Return (X, Y) of the center of cell containing provided text 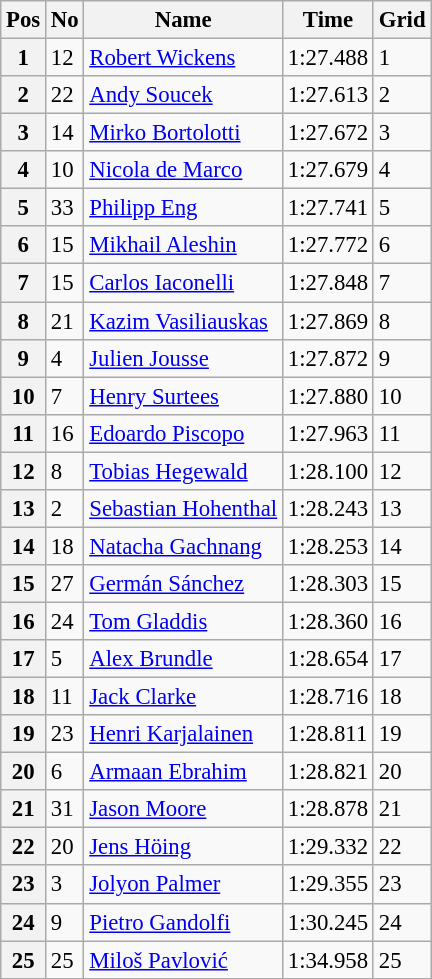
Germán Sánchez (184, 584)
Sebastian Hohenthal (184, 509)
33 (65, 208)
Armaan Ebrahim (184, 772)
31 (65, 809)
Jolyon Palmer (184, 885)
Natacha Gachnang (184, 546)
Miloš Pavlović (184, 960)
Mirko Bortolotti (184, 133)
1:27.488 (328, 58)
1:28.654 (328, 659)
Robert Wickens (184, 58)
1:29.332 (328, 847)
Name (184, 20)
1:29.355 (328, 885)
Pietro Gandolfi (184, 922)
1:28.716 (328, 697)
Edoardo Piscopo (184, 433)
Nicola de Marco (184, 170)
Grid (402, 20)
Alex Brundle (184, 659)
1:28.360 (328, 621)
1:27.872 (328, 358)
1:27.848 (328, 283)
No (65, 20)
1:27.963 (328, 433)
1:34.958 (328, 960)
Henri Karjalainen (184, 734)
Tobias Hegewald (184, 471)
1:28.821 (328, 772)
1:28.243 (328, 509)
1:28.878 (328, 809)
1:27.869 (328, 321)
Henry Surtees (184, 396)
1:28.253 (328, 546)
Pos (24, 20)
1:28.303 (328, 584)
1:27.679 (328, 170)
Kazim Vasiliauskas (184, 321)
Tom Gladdis (184, 621)
1:27.613 (328, 95)
1:28.100 (328, 471)
Andy Soucek (184, 95)
Carlos Iaconelli (184, 283)
1:28.811 (328, 734)
Jason Moore (184, 809)
1:27.672 (328, 133)
Jens Höing (184, 847)
1:30.245 (328, 922)
1:27.741 (328, 208)
27 (65, 584)
Time (328, 20)
Jack Clarke (184, 697)
Julien Jousse (184, 358)
Philipp Eng (184, 208)
Mikhail Aleshin (184, 245)
1:27.772 (328, 245)
1:27.880 (328, 396)
